Determine the (x, y) coordinate at the center of the cell enclosing the given text.  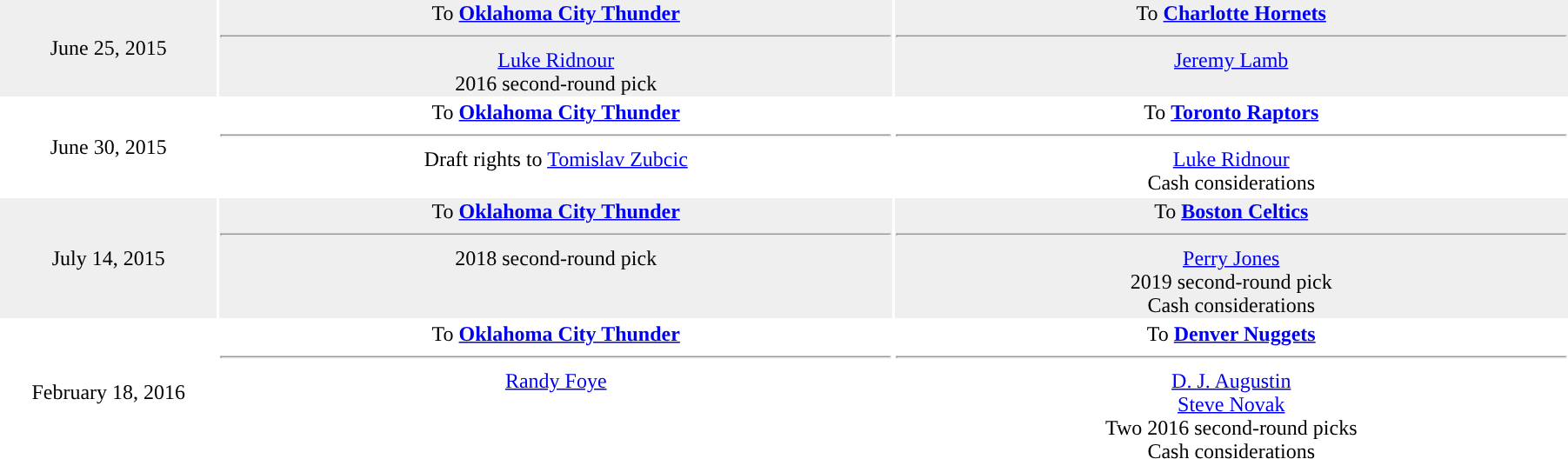
To Boston CelticsPerry Jones2019 second-round pickCash considerations (1231, 258)
July 14, 2015 (108, 258)
To Charlotte HornetsJeremy Lamb (1231, 49)
June 25, 2015 (108, 49)
To Oklahoma City ThunderLuke Ridnour2016 second-round pick (555, 49)
To Oklahoma City ThunderDraft rights to Tomislav Zubcic (555, 148)
To Oklahoma City Thunder2018 second-round pick (555, 258)
To Toronto RaptorsLuke RidnourCash considerations (1231, 148)
June 30, 2015 (108, 148)
